Pinpoint the cell where the given text exists, returning its (X, Y) midpoint coordinate. 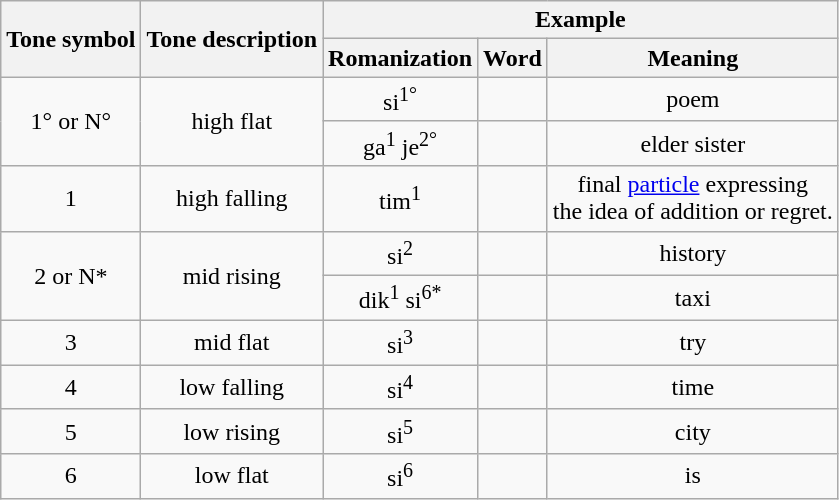
2 or N* (71, 276)
si3 (400, 342)
Romanization (400, 58)
time (692, 388)
low flat (232, 476)
4 (71, 388)
Meaning (692, 58)
1 (71, 198)
3 (71, 342)
si1° (400, 100)
5 (71, 432)
mid rising (232, 276)
mid flat (232, 342)
si5 (400, 432)
si6 (400, 476)
final particle expressingthe idea of addition or regret. (692, 198)
low falling (232, 388)
Tone symbol (71, 39)
is (692, 476)
history (692, 254)
Example (581, 20)
try (692, 342)
Word (513, 58)
tim1 (400, 198)
city (692, 432)
6 (71, 476)
high falling (232, 198)
elder sister (692, 144)
si2 (400, 254)
taxi (692, 298)
ga1 je2° (400, 144)
high flat (232, 122)
si4 (400, 388)
Tone description (232, 39)
low rising (232, 432)
1° or N° (71, 122)
dik1 si6* (400, 298)
poem (692, 100)
